Return [x, y] of the center of cell containing provided text 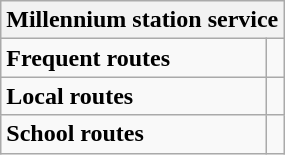
Millennium station service [142, 20]
School routes [134, 134]
Local routes [134, 96]
Frequent routes [134, 58]
